Output the [X, Y] coordinate of the center of the cell containing the given text.  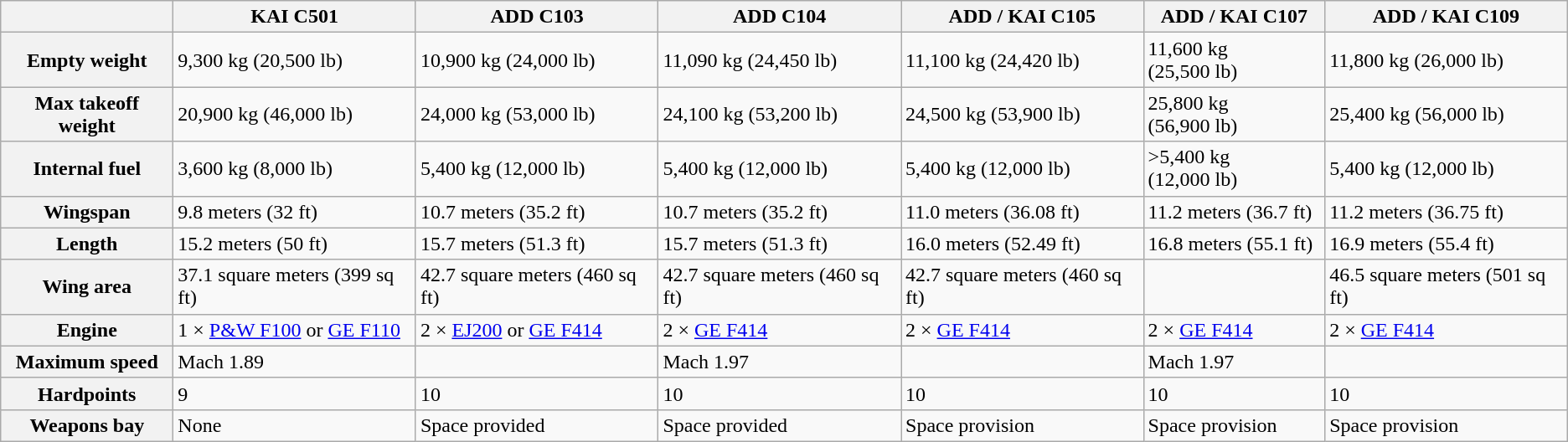
Mach 1.89 [295, 362]
16.9 meters (55.4 ft) [1447, 244]
11,600 kg (25,500 lb) [1235, 60]
Engine [87, 330]
24,000 kg (53,000 lb) [537, 114]
9.8 meters (32 ft) [295, 212]
11.2 meters (36.75 ft) [1447, 212]
11.0 meters (36.08 ft) [1023, 212]
Internal fuel [87, 169]
>5,400 kg (12,000 lb) [1235, 169]
ADD / KAI C109 [1447, 17]
24,100 kg (53,200 lb) [780, 114]
15.2 meters (50 ft) [295, 244]
ADD C104 [780, 17]
ADD C103 [537, 17]
10,900 kg (24,000 lb) [537, 60]
3,600 kg (8,000 lb) [295, 169]
None [295, 425]
9,300 kg (20,500 lb) [295, 60]
Wingspan [87, 212]
46.5 square meters (501 sq ft) [1447, 286]
20,900 kg (46,000 lb) [295, 114]
25,800 kg (56,900 lb) [1235, 114]
24,500 kg (53,900 lb) [1023, 114]
Empty weight [87, 60]
11,800 kg (26,000 lb) [1447, 60]
16.0 meters (52.49 ft) [1023, 244]
25,400 kg (56,000 lb) [1447, 114]
KAI C501 [295, 17]
1 × P&W F100 or GE F110 [295, 330]
Wing area [87, 286]
2 × EJ200 or GE F414 [537, 330]
Maximum speed [87, 362]
11,090 kg (24,450 lb) [780, 60]
9 [295, 393]
16.8 meters (55.1 ft) [1235, 244]
Weapons bay [87, 425]
Max takeoff weight [87, 114]
ADD / KAI C105 [1023, 17]
11.2 meters (36.7 ft) [1235, 212]
Hardpoints [87, 393]
ADD / KAI C107 [1235, 17]
11,100 kg (24,420 lb) [1023, 60]
Length [87, 244]
37.1 square meters (399 sq ft) [295, 286]
